Return (x, y) of the center of cell containing provided text 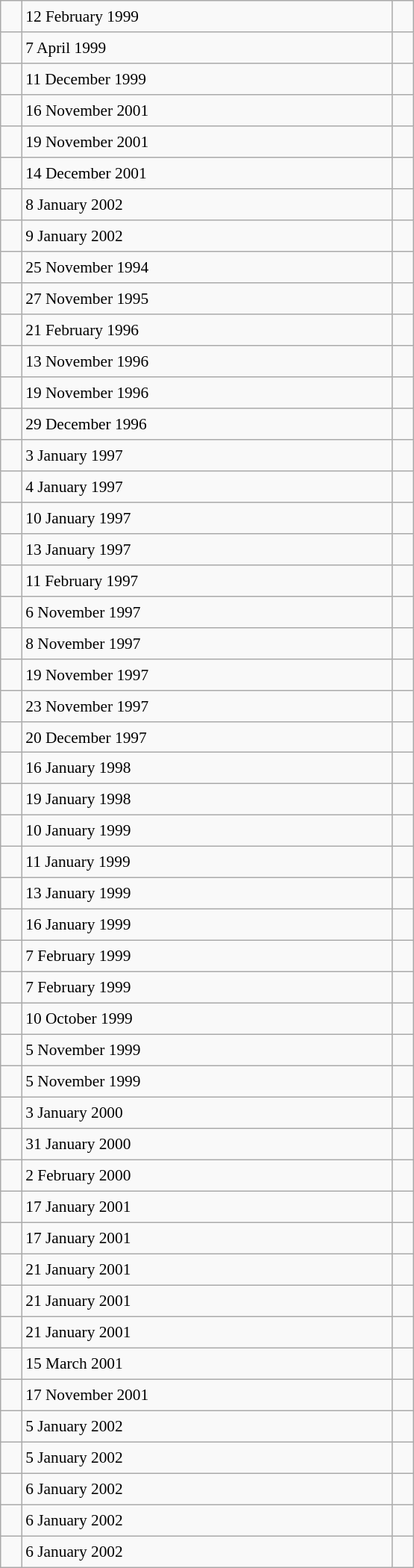
3 January 1997 (207, 455)
3 January 2000 (207, 1113)
7 April 1999 (207, 48)
19 January 1998 (207, 800)
2 February 2000 (207, 1175)
31 January 2000 (207, 1144)
16 January 1998 (207, 768)
17 November 2001 (207, 1395)
16 January 1999 (207, 925)
15 March 2001 (207, 1363)
19 November 1996 (207, 393)
19 November 2001 (207, 142)
11 January 1999 (207, 862)
19 November 1997 (207, 674)
10 October 1999 (207, 1019)
12 February 1999 (207, 16)
11 December 1999 (207, 79)
4 January 1997 (207, 486)
10 January 1997 (207, 517)
14 December 2001 (207, 173)
16 November 2001 (207, 111)
25 November 1994 (207, 267)
11 February 1997 (207, 580)
8 November 1997 (207, 643)
10 January 1999 (207, 831)
13 January 1997 (207, 549)
8 January 2002 (207, 205)
27 November 1995 (207, 299)
6 November 1997 (207, 612)
29 December 1996 (207, 423)
9 January 2002 (207, 236)
21 February 1996 (207, 330)
20 December 1997 (207, 737)
13 January 1999 (207, 894)
23 November 1997 (207, 706)
13 November 1996 (207, 361)
